Locate the cell with the specified text and output its [x, y] center coordinate. 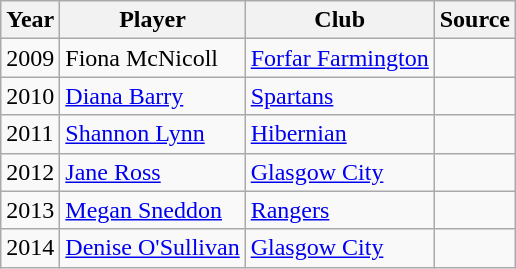
Fiona McNicoll [152, 58]
Shannon Lynn [152, 134]
2014 [30, 248]
2010 [30, 96]
Year [30, 20]
2012 [30, 172]
Source [474, 20]
Denise O'Sullivan [152, 248]
Jane Ross [152, 172]
Hibernian [340, 134]
Diana Barry [152, 96]
Rangers [340, 210]
Player [152, 20]
2009 [30, 58]
Forfar Farmington [340, 58]
Club [340, 20]
2011 [30, 134]
2013 [30, 210]
Megan Sneddon [152, 210]
Spartans [340, 96]
